From the cell containing the given text, extract its center point as (x, y) coordinate. 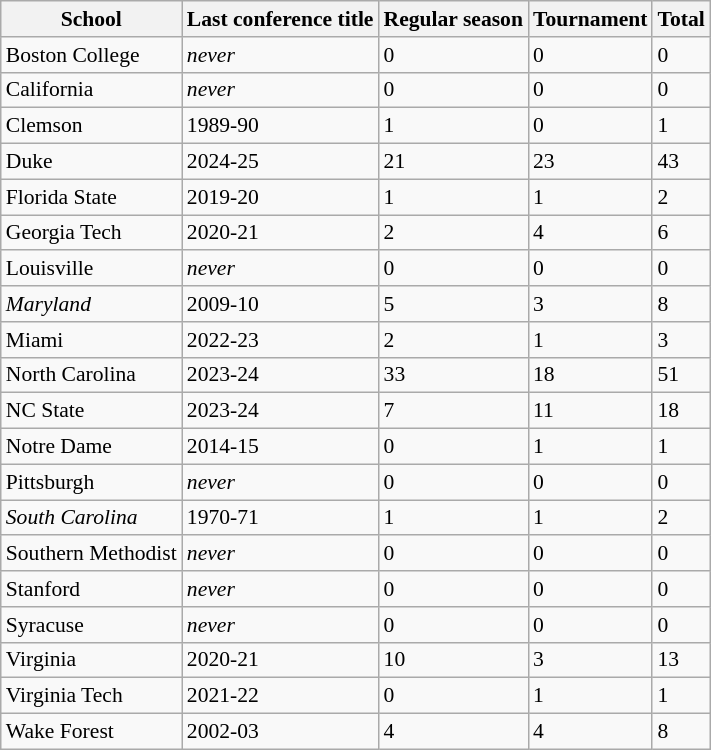
43 (680, 162)
Wake Forest (92, 732)
13 (680, 660)
Stanford (92, 589)
North Carolina (92, 375)
Louisville (92, 269)
Tournament (590, 19)
2014-15 (280, 447)
7 (454, 411)
6 (680, 233)
2009-10 (280, 304)
1989-90 (280, 126)
2019-20 (280, 197)
NC State (92, 411)
Georgia Tech (92, 233)
Regular season (454, 19)
5 (454, 304)
Florida State (92, 197)
Duke (92, 162)
11 (590, 411)
Virginia Tech (92, 696)
33 (454, 375)
2022-23 (280, 340)
California (92, 90)
Total (680, 19)
23 (590, 162)
Virginia (92, 660)
51 (680, 375)
Notre Dame (92, 447)
South Carolina (92, 518)
2002-03 (280, 732)
21 (454, 162)
Last conference title (280, 19)
School (92, 19)
10 (454, 660)
Southern Methodist (92, 554)
Miami (92, 340)
Pittsburgh (92, 482)
Boston College (92, 55)
Syracuse (92, 625)
2021-22 (280, 696)
Clemson (92, 126)
2024-25 (280, 162)
Maryland (92, 304)
1970-71 (280, 518)
